Return the (X, Y) coordinate for the center point of the cell that contains the specified text.  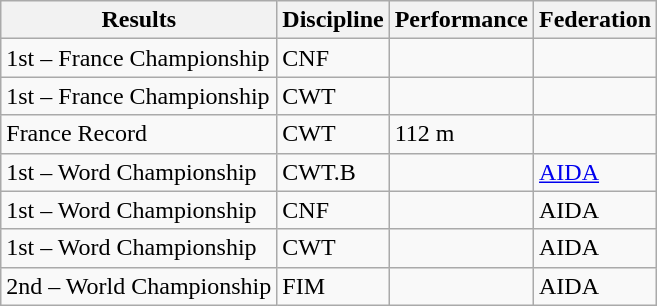
112 m (461, 134)
Federation (596, 20)
France Record (139, 134)
Results (139, 20)
Performance (461, 20)
Discipline (333, 20)
CWT.B (333, 172)
2nd – World Championship (139, 286)
FIM (333, 286)
